Determine the [x, y] coordinate at the center of the cell enclosing the given text.  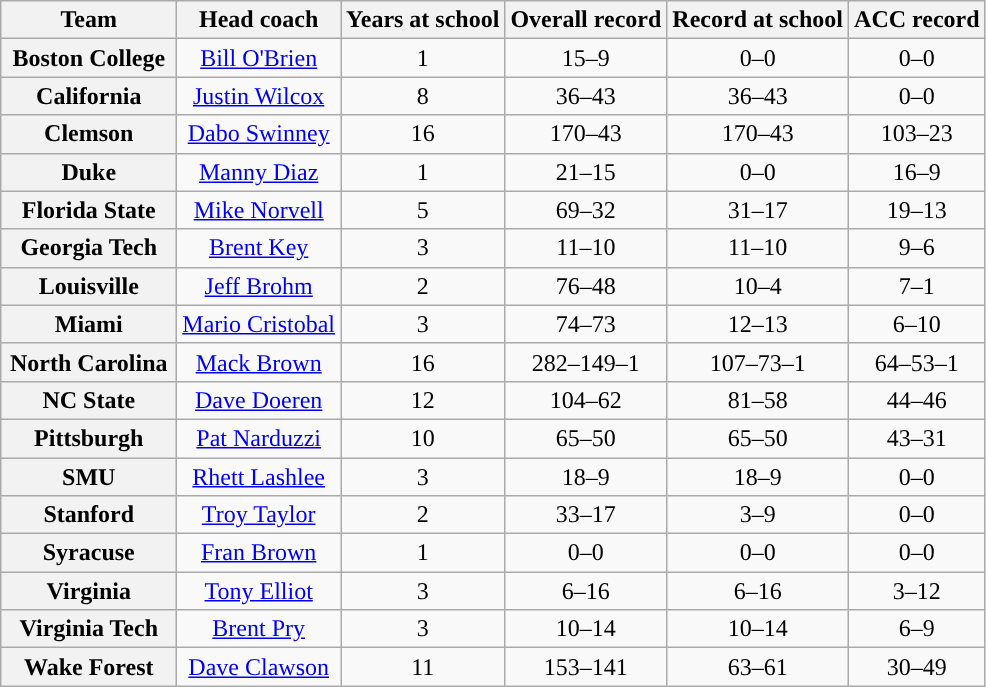
11 [423, 667]
NC State [89, 400]
6–10 [918, 324]
30–49 [918, 667]
Overall record [586, 20]
Pat Narduzzi [259, 438]
Virginia Tech [89, 629]
ACC record [918, 20]
3–12 [918, 591]
North Carolina [89, 362]
74–73 [586, 324]
Years at school [423, 20]
31–17 [758, 210]
Head coach [259, 20]
Justin Wilcox [259, 96]
Stanford [89, 515]
Jeff Brohm [259, 286]
69–32 [586, 210]
12–13 [758, 324]
California [89, 96]
9–6 [918, 248]
Louisville [89, 286]
Bill O'Brien [259, 58]
Dabo Swinney [259, 134]
10–4 [758, 286]
Manny Diaz [259, 172]
44–46 [918, 400]
SMU [89, 477]
Fran Brown [259, 553]
104–62 [586, 400]
8 [423, 96]
Mario Cristobal [259, 324]
Mack Brown [259, 362]
64–53–1 [918, 362]
107–73–1 [758, 362]
33–17 [586, 515]
81–58 [758, 400]
Dave Clawson [259, 667]
Dave Doeren [259, 400]
Pittsburgh [89, 438]
282–149–1 [586, 362]
12 [423, 400]
Rhett Lashlee [259, 477]
7–1 [918, 286]
Florida State [89, 210]
3–9 [758, 515]
Tony Elliot [259, 591]
Duke [89, 172]
103–23 [918, 134]
Wake Forest [89, 667]
Syracuse [89, 553]
Clemson [89, 134]
Virginia [89, 591]
Mike Norvell [259, 210]
10 [423, 438]
76–48 [586, 286]
Brent Pry [259, 629]
63–61 [758, 667]
6–9 [918, 629]
Team [89, 20]
153–141 [586, 667]
21–15 [586, 172]
19–13 [918, 210]
5 [423, 210]
15–9 [586, 58]
43–31 [918, 438]
Georgia Tech [89, 248]
Troy Taylor [259, 515]
16–9 [918, 172]
Record at school [758, 20]
Miami [89, 324]
Boston College [89, 58]
Brent Key [259, 248]
